Identify which cell holds the provided text, then report its (X, Y) central coordinate. 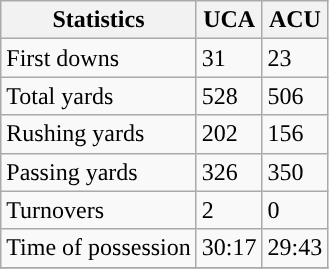
23 (295, 58)
UCA (229, 20)
Total yards (99, 96)
Passing yards (99, 172)
202 (229, 134)
31 (229, 58)
First downs (99, 58)
156 (295, 134)
350 (295, 172)
2 (229, 210)
30:17 (229, 248)
326 (229, 172)
Time of possession (99, 248)
29:43 (295, 248)
506 (295, 96)
ACU (295, 20)
Rushing yards (99, 134)
0 (295, 210)
Turnovers (99, 210)
Statistics (99, 20)
528 (229, 96)
